Output the [X, Y] coordinate of the center of the cell containing the given text.  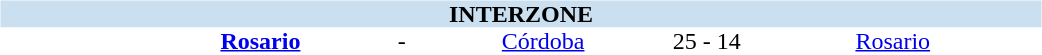
INTERZONE [520, 14]
- [402, 42]
25 - 14 [707, 42]
Córdoba [544, 42]
